Determine the (x, y) coordinate at the center of the cell enclosing the given text.  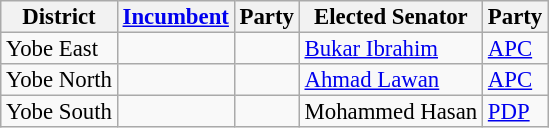
Yobe North (60, 80)
Elected Senator (390, 17)
PDP (516, 112)
Mohammed Hasan (390, 112)
Yobe East (60, 49)
Incumbent (176, 17)
Bukar Ibrahim (390, 49)
District (60, 17)
Ahmad Lawan (390, 80)
Yobe South (60, 112)
